Determine the (X, Y) coordinate at the center of the cell enclosing the given text.  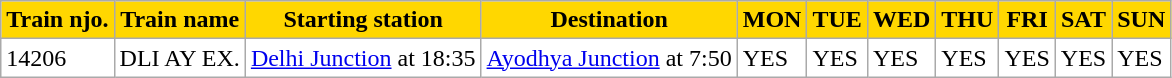
Delhi Junction at 18:35 (363, 58)
Destination (609, 20)
Train name (180, 20)
SUN (1142, 20)
SAT (1083, 20)
MON (772, 20)
Starting station (363, 20)
FRI (1027, 20)
WED (901, 20)
Ayodhya Junction at 7:50 (609, 58)
Train njo. (58, 20)
THU (968, 20)
TUE (837, 20)
14206 (58, 58)
DLI AY EX. (180, 58)
